Return [X, Y] of the center of cell containing provided text 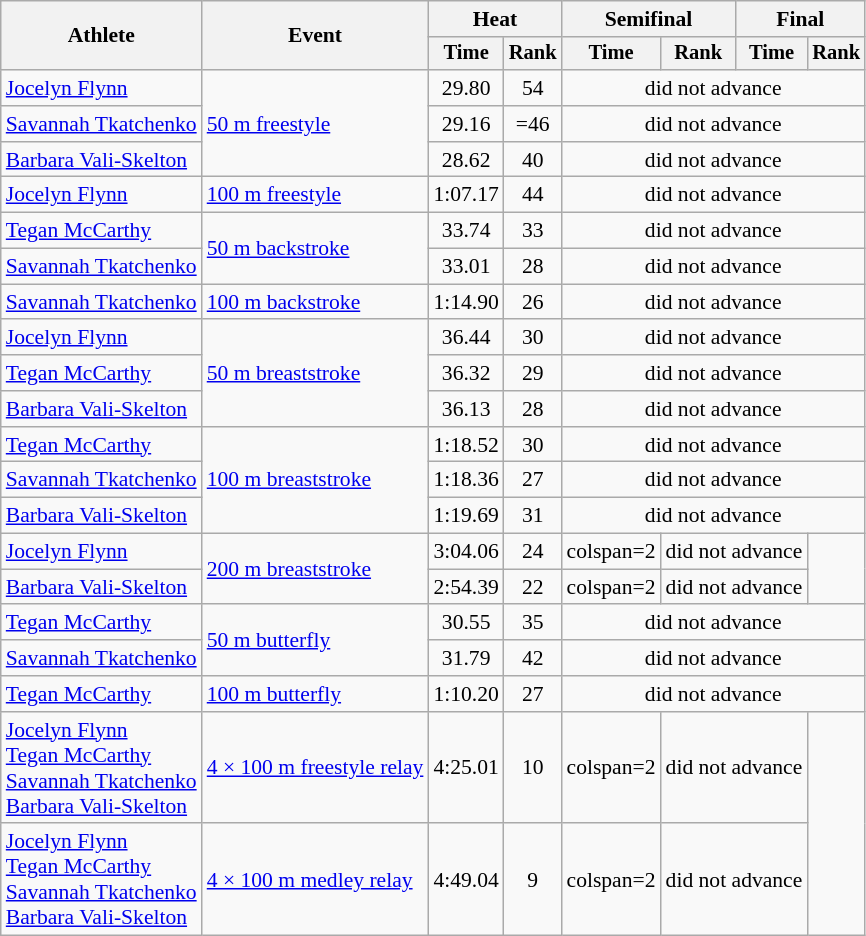
30.55 [466, 623]
42 [533, 658]
1:14.90 [466, 302]
4 × 100 m medley relay [316, 880]
36.13 [466, 409]
54 [533, 88]
33 [533, 231]
36.32 [466, 373]
1:18.52 [466, 445]
50 m freestyle [316, 124]
50 m butterfly [316, 640]
9 [533, 880]
26 [533, 302]
4:49.04 [466, 880]
1:18.36 [466, 480]
28.62 [466, 160]
200 m breaststroke [316, 570]
1:10.20 [466, 694]
100 m freestyle [316, 195]
24 [533, 552]
Final [800, 19]
29 [533, 373]
1:19.69 [466, 516]
3:04.06 [466, 552]
100 m breaststroke [316, 480]
50 m backstroke [316, 248]
33.01 [466, 267]
31.79 [466, 658]
22 [533, 587]
2:54.39 [466, 587]
Event [316, 36]
1:07.17 [466, 195]
=46 [533, 124]
100 m butterfly [316, 694]
4 × 100 m freestyle relay [316, 768]
29.80 [466, 88]
36.44 [466, 338]
50 m breaststroke [316, 374]
Heat [494, 19]
33.74 [466, 231]
Semifinal [648, 19]
10 [533, 768]
29.16 [466, 124]
31 [533, 516]
Athlete [102, 36]
44 [533, 195]
100 m backstroke [316, 302]
35 [533, 623]
4:25.01 [466, 768]
40 [533, 160]
